Capture the cell that displays the provided text and extract its (x, y) central coordinate. 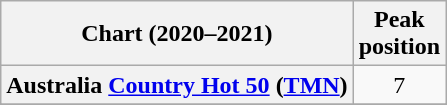
Peakposition (399, 34)
Australia Country Hot 50 (TMN) (177, 85)
Chart (2020–2021) (177, 34)
7 (399, 85)
